Detect which cell encompasses the target text, then output its [X, Y] center coordinate. 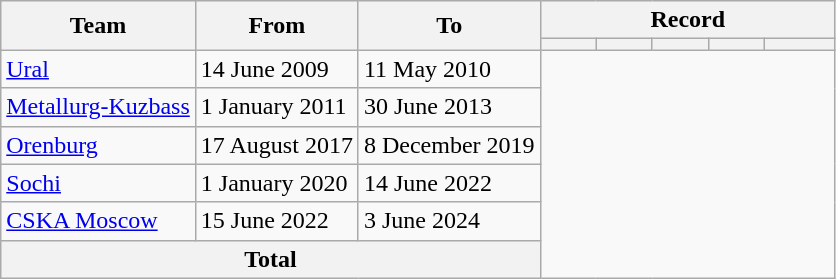
CSKA Moscow [98, 221]
11 May 2010 [449, 69]
1 January 2011 [276, 107]
Metallurg-Kuzbass [98, 107]
1 January 2020 [276, 183]
Record [688, 20]
To [449, 26]
3 June 2024 [449, 221]
17 August 2017 [276, 145]
30 June 2013 [449, 107]
Total [270, 259]
14 June 2009 [276, 69]
Orenburg [98, 145]
8 December 2019 [449, 145]
From [276, 26]
15 June 2022 [276, 221]
Team [98, 26]
Sochi [98, 183]
14 June 2022 [449, 183]
Ural [98, 69]
